Identify which cell holds the provided text, then report its [x, y] central coordinate. 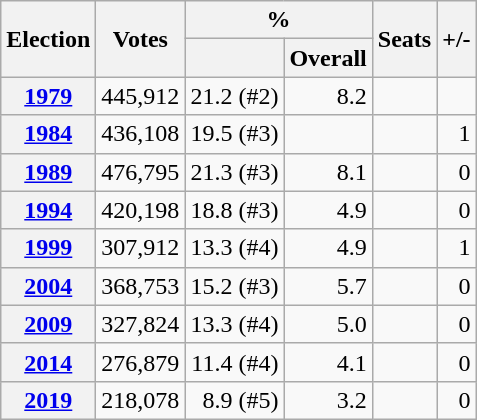
11.4 (#4) [234, 362]
307,912 [140, 248]
445,912 [140, 96]
2019 [48, 400]
15.2 (#3) [234, 286]
Seats [404, 39]
Election [48, 39]
21.2 (#2) [234, 96]
5.7 [328, 286]
8.9 (#5) [234, 400]
21.3 (#3) [234, 172]
8.1 [328, 172]
2004 [48, 286]
4.1 [328, 362]
1979 [48, 96]
5.0 [328, 324]
8.2 [328, 96]
Votes [140, 39]
1999 [48, 248]
420,198 [140, 210]
2009 [48, 324]
276,879 [140, 362]
1994 [48, 210]
18.8 (#3) [234, 210]
368,753 [140, 286]
2014 [48, 362]
436,108 [140, 134]
327,824 [140, 324]
% [278, 20]
218,078 [140, 400]
Overall [328, 58]
+/- [456, 39]
1984 [48, 134]
1989 [48, 172]
476,795 [140, 172]
3.2 [328, 400]
19.5 (#3) [234, 134]
